For the text-containing cell, return its midpoint in (X, Y) coordinate format. 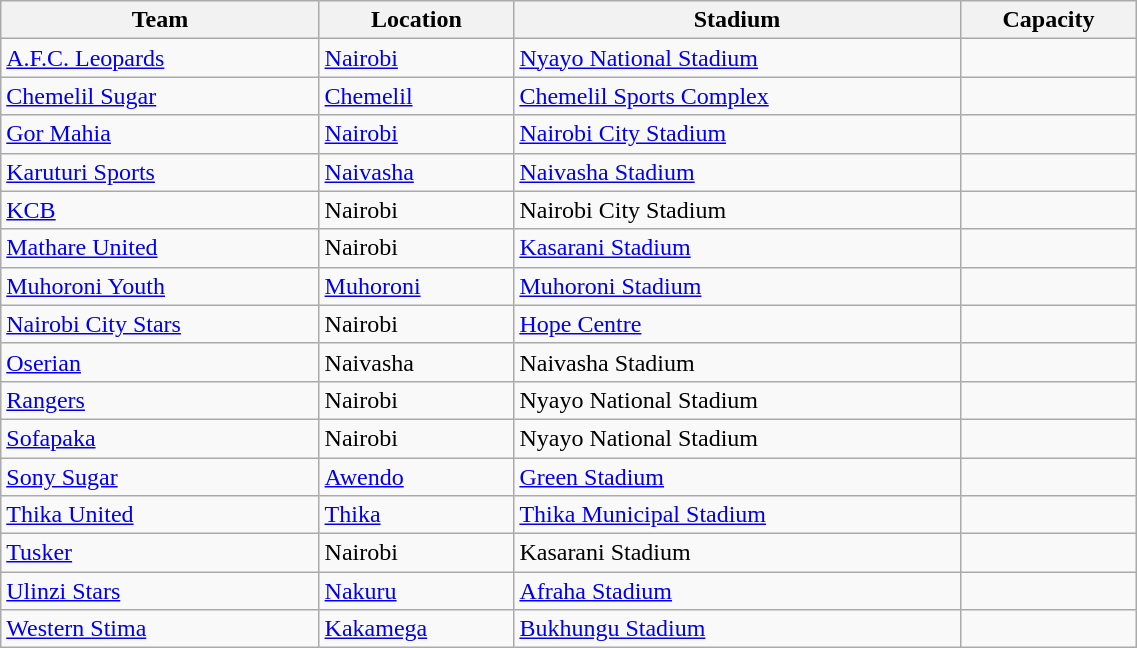
Kakamega (416, 629)
Rangers (160, 400)
Location (416, 20)
Muhoroni (416, 286)
Team (160, 20)
Thika United (160, 515)
Stadium (737, 20)
Thika (416, 515)
Hope Centre (737, 324)
Green Stadium (737, 477)
KCB (160, 210)
Muhoroni Stadium (737, 286)
Nairobi City Stars (160, 324)
Tusker (160, 553)
Muhoroni Youth (160, 286)
A.F.C. Leopards (160, 58)
Afraha Stadium (737, 591)
Oserian (160, 362)
Bukhungu Stadium (737, 629)
Chemelil (416, 96)
Karuturi Sports (160, 172)
Thika Municipal Stadium (737, 515)
Western Stima (160, 629)
Mathare United (160, 248)
Sofapaka (160, 438)
Capacity (1048, 20)
Sony Sugar (160, 477)
Gor Mahia (160, 134)
Chemelil Sugar (160, 96)
Nakuru (416, 591)
Awendo (416, 477)
Chemelil Sports Complex (737, 96)
Ulinzi Stars (160, 591)
